Search for the cell housing the specified text and yield its [X, Y] center coordinate. 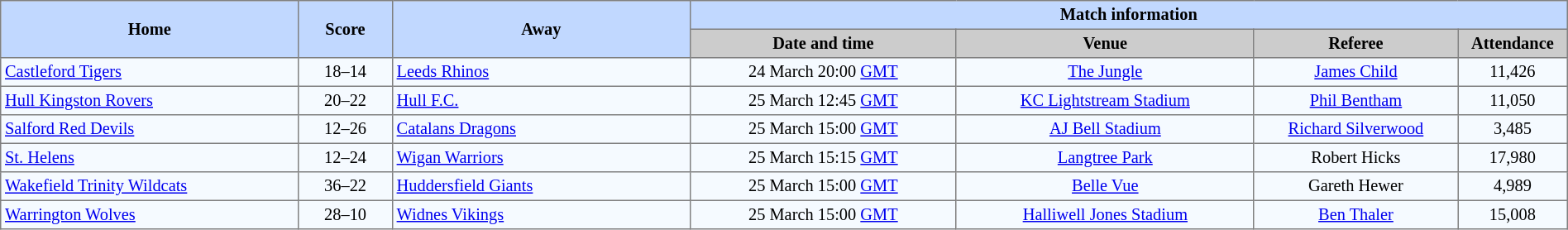
Referee [1355, 43]
28–10 [346, 214]
AJ Bell Stadium [1105, 129]
24 March 20:00 GMT [823, 72]
Salford Red Devils [150, 129]
Warrington Wolves [150, 214]
Huddersfield Giants [541, 186]
Richard Silverwood [1355, 129]
25 March 12:45 GMT [823, 100]
36–22 [346, 186]
Castleford Tigers [150, 72]
Wakefield Trinity Wildcats [150, 186]
17,980 [1513, 157]
12–26 [346, 129]
18–14 [346, 72]
Phil Bentham [1355, 100]
Catalans Dragons [541, 129]
4,989 [1513, 186]
Score [346, 30]
11,050 [1513, 100]
Match information [1128, 15]
20–22 [346, 100]
Belle Vue [1105, 186]
Hull F.C. [541, 100]
Leeds Rhinos [541, 72]
Away [541, 30]
Date and time [823, 43]
Wigan Warriors [541, 157]
Langtree Park [1105, 157]
15,008 [1513, 214]
25 March 15:15 GMT [823, 157]
The Jungle [1105, 72]
James Child [1355, 72]
Robert Hicks [1355, 157]
KC Lightstream Stadium [1105, 100]
11,426 [1513, 72]
St. Helens [150, 157]
Gareth Hewer [1355, 186]
Ben Thaler [1355, 214]
Venue [1105, 43]
3,485 [1513, 129]
12–24 [346, 157]
Widnes Vikings [541, 214]
Halliwell Jones Stadium [1105, 214]
Home [150, 30]
Attendance [1513, 43]
Hull Kingston Rovers [150, 100]
